Locate the cell with the specified text and output its (x, y) center coordinate. 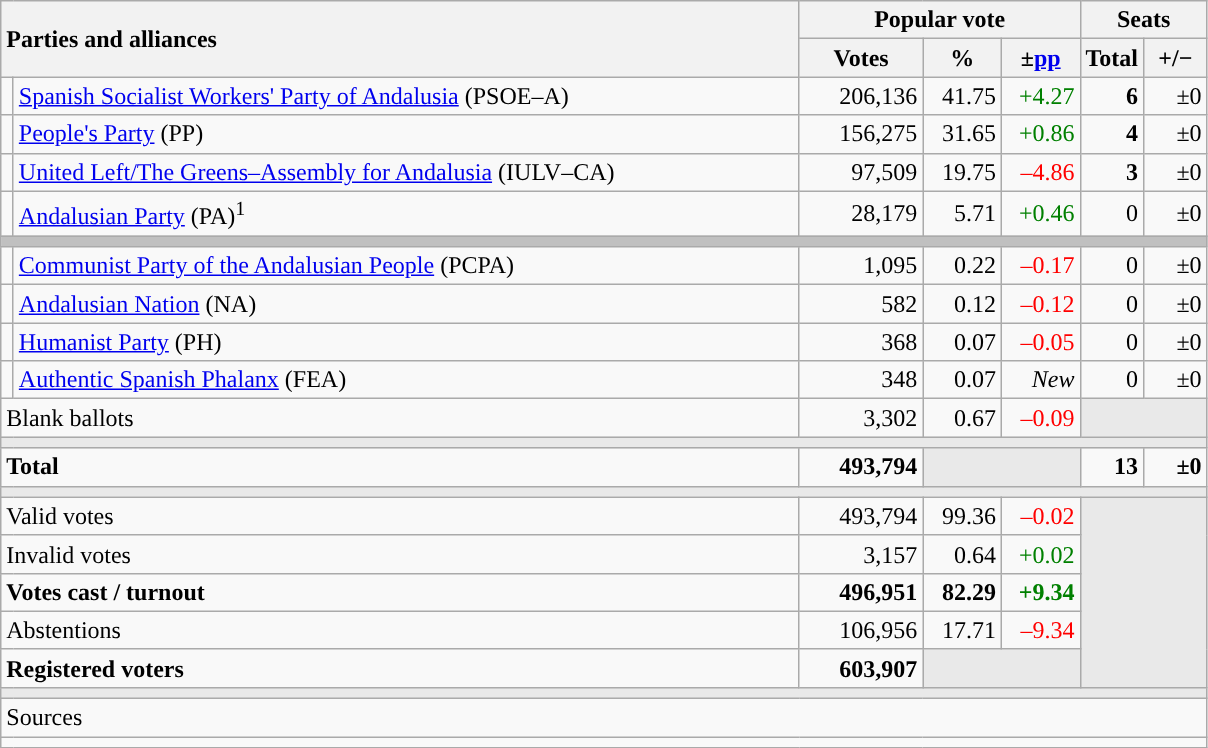
13 (1112, 467)
5.71 (962, 214)
97,509 (861, 172)
6 (1112, 96)
156,275 (861, 134)
1,095 (861, 266)
Invalid votes (400, 554)
41.75 (962, 96)
106,956 (861, 630)
3,157 (861, 554)
Spanish Socialist Workers' Party of Andalusia (PSOE–A) (406, 96)
Seats (1144, 20)
19.75 (962, 172)
Abstentions (400, 630)
Valid votes (400, 516)
Authentic Spanish Phalanx (FEA) (406, 380)
+0.02 (1040, 554)
Blank ballots (400, 418)
3,302 (861, 418)
+4.27 (1040, 96)
Votes cast / turnout (400, 592)
603,907 (861, 668)
Parties and alliances (400, 39)
–0.02 (1040, 516)
% (962, 58)
±pp (1040, 58)
Votes (861, 58)
+0.46 (1040, 214)
People's Party (PP) (406, 134)
Sources (604, 718)
0.64 (962, 554)
Popular vote (940, 20)
206,136 (861, 96)
–0.12 (1040, 304)
+0.86 (1040, 134)
United Left/The Greens–Assembly for Andalusia (IULV–CA) (406, 172)
Communist Party of the Andalusian People (PCPA) (406, 266)
82.29 (962, 592)
Humanist Party (PH) (406, 342)
Registered voters (400, 668)
348 (861, 380)
–0.05 (1040, 342)
28,179 (861, 214)
0.12 (962, 304)
New (1040, 380)
+9.34 (1040, 592)
582 (861, 304)
–4.86 (1040, 172)
0.22 (962, 266)
Andalusian Party (PA)1 (406, 214)
+/− (1176, 58)
368 (861, 342)
4 (1112, 134)
–0.17 (1040, 266)
–9.34 (1040, 630)
–0.09 (1040, 418)
0.67 (962, 418)
3 (1112, 172)
496,951 (861, 592)
31.65 (962, 134)
17.71 (962, 630)
Andalusian Nation (NA) (406, 304)
99.36 (962, 516)
